Search for the cell housing the specified text and yield its [X, Y] center coordinate. 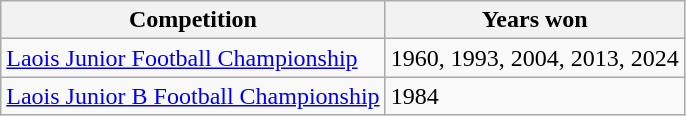
Competition [193, 20]
1960, 1993, 2004, 2013, 2024 [534, 58]
Laois Junior Football Championship [193, 58]
1984 [534, 96]
Laois Junior B Football Championship [193, 96]
Years won [534, 20]
